Find where the given text appears and provide that cell's center as (X, Y) coordinate. 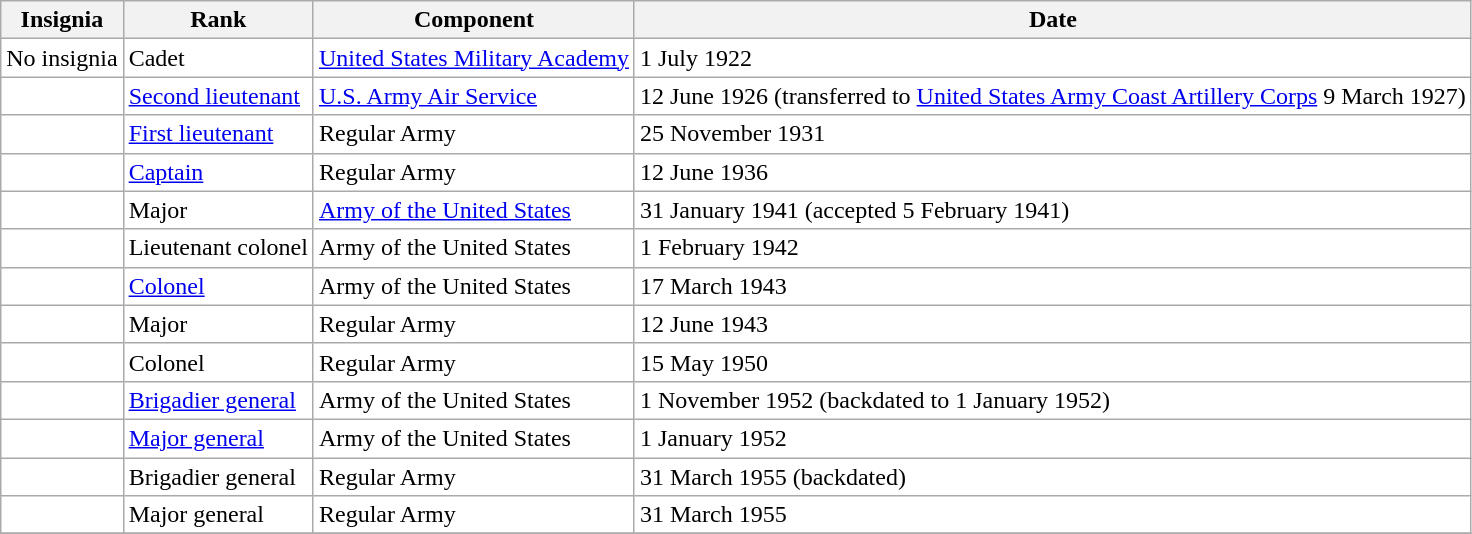
Insignia (62, 20)
No insignia (62, 58)
1 January 1952 (1052, 438)
1 July 1922 (1052, 58)
Component (474, 20)
17 March 1943 (1052, 286)
12 June 1943 (1052, 324)
31 March 1955 (1052, 515)
Lieutenant colonel (218, 248)
U.S. Army Air Service (474, 96)
Rank (218, 20)
25 November 1931 (1052, 134)
31 March 1955 (backdated) (1052, 477)
First lieutenant (218, 134)
15 May 1950 (1052, 362)
Cadet (218, 58)
United States Military Academy (474, 58)
Captain (218, 172)
1 February 1942 (1052, 248)
Second lieutenant (218, 96)
Date (1052, 20)
12 June 1936 (1052, 172)
12 June 1926 (transferred to United States Army Coast Artillery Corps 9 March 1927) (1052, 96)
31 January 1941 (accepted 5 February 1941) (1052, 210)
1 November 1952 (backdated to 1 January 1952) (1052, 400)
